Extract the (X, Y) coordinate from the center of the cell holding the provided text.  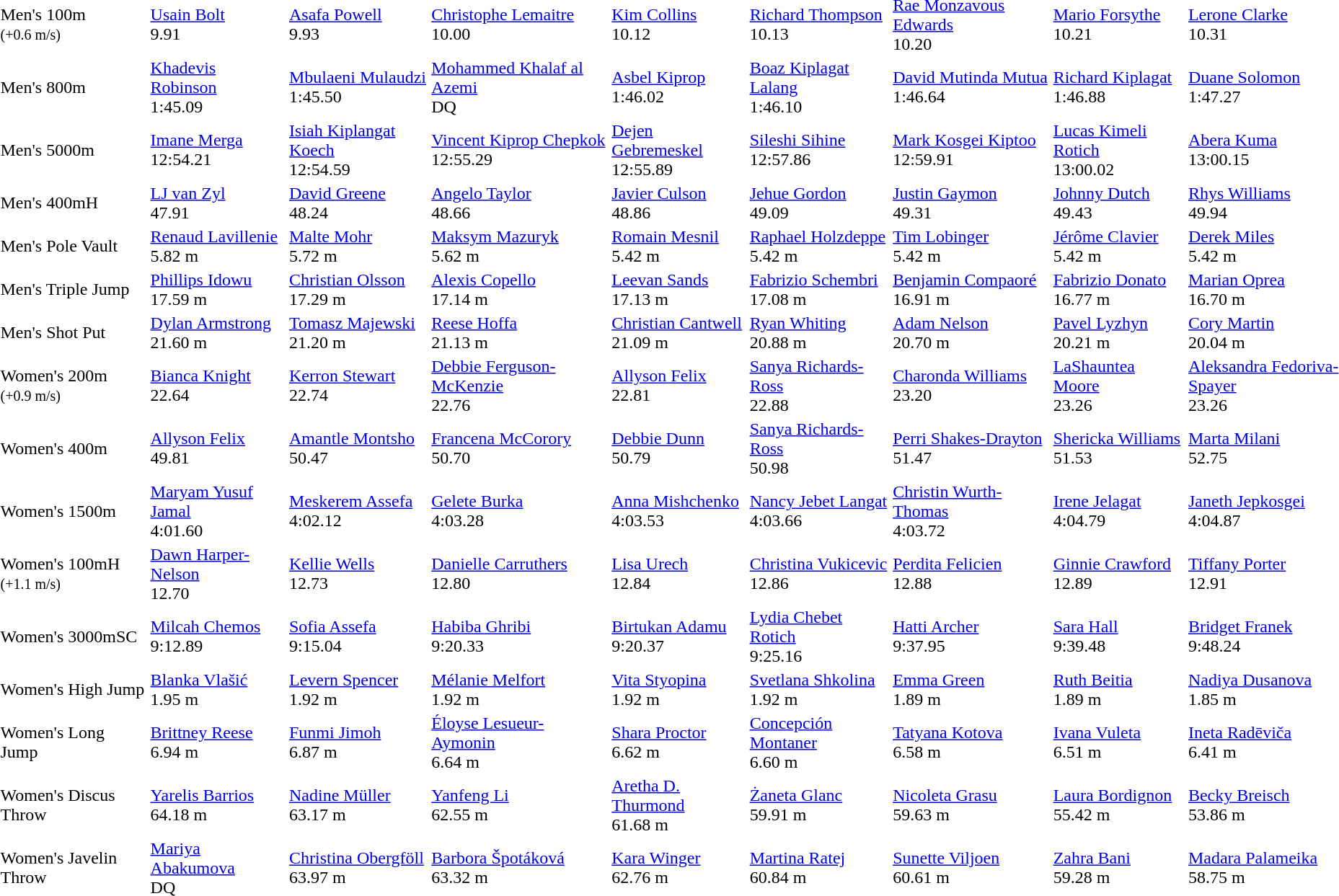
Nicoleta Grasu 59.63 m (971, 805)
Vincent Kiprop Chepkok 12:55.29 (519, 150)
Boaz Kiplagat Lalang 1:46.10 (819, 87)
Laura Bordignon 55.42 m (1118, 805)
Nancy Jebet Langat 4:03.66 (819, 511)
Nadine Müller 63.17 m (358, 805)
Milcah Chemos 9:12.89 (218, 636)
Lydia Chebet Rotich 9:25.16 (819, 636)
Tomasz Majewski 21.20 m (358, 333)
Imane Merga 12:54.21 (218, 150)
Adam Nelson 20.70 m (971, 333)
Funmi Jimoh 6.87 m (358, 742)
Emma Green 1.89 m (971, 689)
Maksym Mazuryk 5.62 m (519, 247)
Bianca Knight 22.64 (218, 386)
Mohammed Khalaf al Azemi DQ (519, 87)
Jehue Gordon 49.09 (819, 203)
Sanya Richards-Ross 50.98 (819, 448)
Johnny Dutch 49.43 (1118, 203)
Malte Mohr 5.72 m (358, 247)
Tim Lobinger 5.42 m (971, 247)
Lucas Kimeli Rotich 13:00.02 (1118, 150)
Żaneta Glanc 59.91 m (819, 805)
Angelo Taylor 48.66 (519, 203)
Habiba Ghribi 9:20.33 (519, 636)
Benjamin Compaoré 16.91 m (971, 290)
Yarelis Barrios 64.18 m (218, 805)
Concepción Montaner 6.60 m (819, 742)
Pavel Lyzhyn 20.21 m (1118, 333)
Perri Shakes-Drayton 51.47 (971, 448)
Allyson Felix 49.81 (218, 448)
LaShauntea Moore 23.26 (1118, 386)
Sara Hall 9:39.48 (1118, 636)
Ginnie Crawford 12.89 (1118, 574)
Mark Kosgei Kiptoo 12:59.91 (971, 150)
Raphael Holzdeppe 5.42 m (819, 247)
Javier Culson 48.86 (679, 203)
Christin Wurth-Thomas 4:03.72 (971, 511)
Lisa Urech 12.84 (679, 574)
Alexis Copello 17.14 m (519, 290)
Francena McCorory 50.70 (519, 448)
Anna Mishchenko 4:03.53 (679, 511)
Christina Vukicevic 12.86 (819, 574)
Asbel Kiprop 1:46.02 (679, 87)
Birtukan Adamu 9:20.37 (679, 636)
Allyson Felix 22.81 (679, 386)
Maryam Yusuf Jamal 4:01.60 (218, 511)
Romain Mesnil 5.42 m (679, 247)
Ruth Beitia 1.89 m (1118, 689)
Mbulaeni Mulaudzi 1:45.50 (358, 87)
Charonda Williams 23.20 (971, 386)
Levern Spencer 1.92 m (358, 689)
Debbie Ferguson-McKenzie 22.76 (519, 386)
Hatti Archer 9:37.95 (971, 636)
Shara Proctor 6.62 m (679, 742)
Phillips Idowu 17.59 m (218, 290)
Ivana Vuleta 6.51 m (1118, 742)
Aretha D. Thurmond 61.68 m (679, 805)
Kellie Wells 12.73 (358, 574)
Christian Cantwell 21.09 m (679, 333)
David Mutinda Mutua 1:46.64 (971, 87)
Isiah Kiplangat Koech 12:54.59 (358, 150)
LJ van Zyl 47.91 (218, 203)
Reese Hoffa 21.13 m (519, 333)
Leevan Sands 17.13 m (679, 290)
Dejen Gebremeskel 12:55.89 (679, 150)
Jérôme Clavier 5.42 m (1118, 247)
Justin Gaymon 49.31 (971, 203)
Brittney Reese 6.94 m (218, 742)
Éloyse Lesueur-Aymonin 6.64 m (519, 742)
Perdita Felicien 12.88 (971, 574)
David Greene 48.24 (358, 203)
Fabrizio Schembri 17.08 m (819, 290)
Dawn Harper-Nelson 12.70 (218, 574)
Sanya Richards-Ross 22.88 (819, 386)
Shericka Williams 51.53 (1118, 448)
Svetlana Shkolina 1.92 m (819, 689)
Tatyana Kotova 6.58 m (971, 742)
Kerron Stewart 22.74 (358, 386)
Ryan Whiting 20.88 m (819, 333)
Sofia Assefa 9:15.04 (358, 636)
Debbie Dunn 50.79 (679, 448)
Renaud Lavillenie 5.82 m (218, 247)
Dylan Armstrong 21.60 m (218, 333)
Khadevis Robinson 1:45.09 (218, 87)
Blanka Vlašić 1.95 m (218, 689)
Fabrizio Donato 16.77 m (1118, 290)
Yanfeng Li 62.55 m (519, 805)
Richard Kiplagat 1:46.88 (1118, 87)
Danielle Carruthers 12.80 (519, 574)
Amantle Montsho 50.47 (358, 448)
Meskerem Assefa 4:02.12 (358, 511)
Vita Styopina 1.92 m (679, 689)
Irene Jelagat 4:04.79 (1118, 511)
Christian Olsson 17.29 m (358, 290)
Mélanie Melfort 1.92 m (519, 689)
Sileshi Sihine 12:57.86 (819, 150)
Gelete Burka 4:03.28 (519, 511)
